Identify which cell holds the provided text, then report its [x, y] central coordinate. 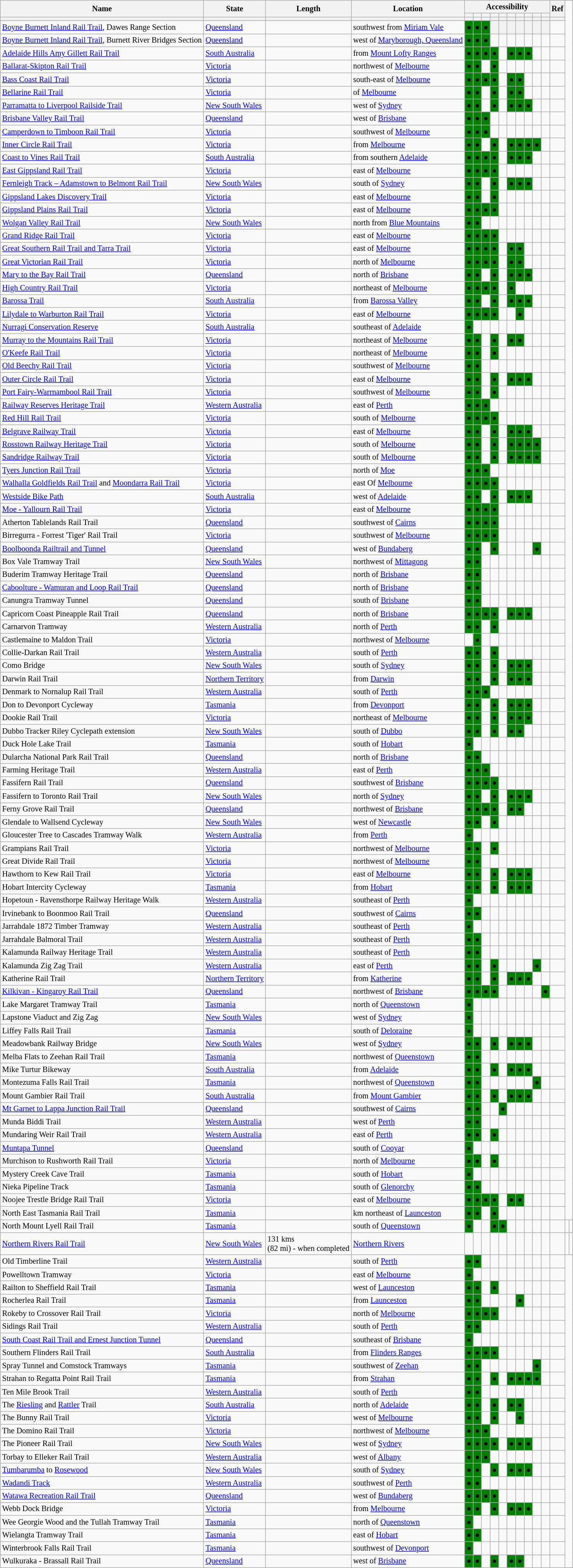
Irvinebank to Boonmoo Rail Trail [102, 913]
Dubbo Tracker Riley Cyclepath extension [102, 731]
Katherine Rail Trail [102, 978]
Jarrahdale 1872 Timber Tramway [102, 926]
Darwin Rail Trail [102, 679]
Bellarine Rail Trail [102, 93]
Great Divide Rail Trail [102, 861]
Railway Reserves Heritage Trail [102, 405]
from Devonport [408, 705]
Atherton Tablelands Rail Trail [102, 522]
Lapstone Viaduct and Zig Zag [102, 1017]
of Melbourne [408, 93]
Strahan to Regatta Point Rail Trail [102, 1379]
O'Keefe Rail Trail [102, 353]
Gippsland Lakes Discovery Trail [102, 197]
from Mount Gambier [408, 1096]
from Flinders Ranges [408, 1353]
southwest of Zeehan [408, 1366]
south-east of Melbourne [408, 79]
from Hobart [408, 887]
south of Glenorchy [408, 1187]
Como Bridge [102, 666]
Gloucester Tree to Cascades Tramway Walk [102, 835]
State [234, 9]
Collie-Darkan Rail Trail [102, 653]
Kilkivan - Kingaroy Rail Trail [102, 992]
Jarrahdale Balmoral Trail [102, 939]
Great Victorian Rail Trail [102, 262]
Mike Turtur Bikeway [102, 1070]
north of Perth [408, 627]
Belgrave Railway Trail [102, 431]
northwest of Mittagong [408, 561]
Watawa Recreation Rail Trail [102, 1496]
Glendale to Wallsend Cycleway [102, 822]
Liffey Falls Rail Trail [102, 1031]
west of Perth [408, 1122]
Sandridge Railway Trail [102, 457]
Dularcha National Park Rail Trail [102, 757]
The Domino Rail Trail [102, 1431]
Murray to the Mountains Rail Trail [102, 340]
Capricorn Coast Pineapple Rail Trail [102, 614]
Fassifern to Toronto Rail Trail [102, 796]
from Barossa Valley [408, 301]
Ballarat-Skipton Rail Trail [102, 66]
Box Vale Tramway Trail [102, 561]
Mt Garnet to Lappa Junction Rail Trail [102, 1109]
Kalamunda Zig Zag Trail [102, 966]
Wadandi Track [102, 1483]
Mundaring Weir Rail Trail [102, 1135]
east of Hobart [408, 1535]
East Gippsland Rail Trail [102, 171]
from southern Adelaide [408, 158]
Meadowbank Railway Bridge [102, 1043]
Camperdown to Timboon Rail Trail [102, 132]
Munda Biddi Trail [102, 1122]
Kalamunda Railway Heritage Trail [102, 952]
Inner Circle Rail Trail [102, 144]
Powelltown Tramway [102, 1275]
Coast to Vines Rail Trail [102, 158]
Railton to Sheffield Rail Trail [102, 1287]
Old Timberline Trail [102, 1261]
west of Adelaide [408, 496]
from Adelaide [408, 1070]
Old Beechy Rail Trail [102, 366]
Outer Circle Rail Trail [102, 379]
Tyers Junction Rail Trail [102, 470]
southwest of Devonport [408, 1548]
Melba Flats to Zeehan Rail Trail [102, 1057]
Length [309, 9]
Duck Hole Lake Trail [102, 744]
from Mount Lofty Ranges [408, 53]
west of Albany [408, 1457]
The Bunny Rail Trail [102, 1418]
Castlemaine to Maldon Trail [102, 640]
Great Southern Rail Trail and Tarra Trail [102, 249]
Hopetoun - Ravensthorpe Railway Heritage Walk [102, 900]
southwest of Brisbane [408, 783]
Nieka Pipeline Track [102, 1187]
Moe - Yallourn Rail Trail [102, 510]
Wee Georgie Wood and the Tullah Tramway Trail [102, 1522]
Muntapa Tunnel [102, 1148]
north of Sydney [408, 796]
South Coast Rail Trail and Ernest Junction Tunnel [102, 1340]
Grand Ridge Rail Trail [102, 236]
North Mount Lyell Rail Trail [102, 1226]
Boolboonda Railtrail and Tunnel [102, 549]
Lilydale to Warburton Rail Trail [102, 314]
Fernleigh Track – Adamstown to Belmont Rail Trail [102, 184]
north of Moe [408, 470]
Mary to the Bay Rail Trail [102, 275]
Barossa Trail [102, 301]
Hawthorn to Kew Rail Trail [102, 874]
Wolgan Valley Rail Trail [102, 223]
km northeast of Launceston [408, 1213]
west of Launceston [408, 1287]
Name [102, 9]
Accessibility [507, 7]
from Darwin [408, 679]
Mystery Creek Cave Trail [102, 1174]
from Perth [408, 835]
Gippsland Plains Rail Trail [102, 209]
Noojee Trestle Bridge Rail Trail [102, 1200]
Denmark to Nornalup Rail Trail [102, 692]
Bass Coast Rail Trail [102, 79]
Webb Dock Bridge [102, 1509]
Ferny Grove Rail Trail [102, 809]
south of Dubbo [408, 731]
west of Melbourne [408, 1418]
Northern Rivers Rail Trail [102, 1244]
Rokeby to Crossover Rail Trail [102, 1314]
Lake Margaret Tramway Trail [102, 1005]
Parramatta to Liverpool Railside Trail [102, 105]
west of Maryborough, Queensland [408, 40]
Boyne Burnett Inland Rail Trail, Dawes Range Section [102, 27]
High Country Rail Trail [102, 288]
Torbay to Elleker Rail Trail [102, 1457]
southeast of Brisbane [408, 1340]
Red Hill Rail Trail [102, 418]
south of Cooyar [408, 1148]
south of Deloraine [408, 1031]
north from Blue Mountains [408, 223]
Sidings Rail Trail [102, 1326]
Southern Flinders Rail Trail [102, 1353]
southwest of Perth [408, 1483]
The Riesling and Rattler Trail [102, 1405]
southwest from Miriam Vale [408, 27]
from Launceston [408, 1300]
south of Queenstown [408, 1226]
Tumbarumba to Rosewood [102, 1470]
Murchison to Rushworth Rail Trail [102, 1161]
Brisbane Valley Rail Trail [102, 118]
Wielangta Tramway Trail [102, 1535]
Birregurra - Forrest 'Tiger' Rail Trail [102, 535]
Nurragi Conservation Reserve [102, 327]
south of Brisbane [408, 600]
Buderim Tramway Heritage Trail [102, 575]
southeast of Adelaide [408, 327]
North East Tasmania Rail Trail [102, 1213]
Montezuma Falls Rail Trail [102, 1083]
Wulkuraka - Brassall Rail Trail [102, 1561]
west of Newcastle [408, 822]
Canungra Tramway Tunnel [102, 600]
Winterbrook Falls Rail Trail [102, 1548]
Caboolture - Wamuran and Loop Rail Trail [102, 588]
Walhalla Goldfields Rail Trail and Moondarra Rail Trail [102, 483]
Dookie Rail Trail [102, 718]
Location [408, 9]
Ref [558, 9]
The Pioneer Rail Trail [102, 1444]
Adelaide Hills Amy Gillett Rail Trail [102, 53]
Spray Tunnel and Comstock Tramways [102, 1366]
131 kms(82 mi) - when completed [309, 1244]
Fassifern Rail Trail [102, 783]
Mount Gambier Rail Trail [102, 1096]
Ten Mile Brook Trail [102, 1392]
Northern Rivers [408, 1244]
from Strahan [408, 1379]
Boyne Burnett Inland Rail Trail, Burnett River Bridges Section [102, 40]
Rosstown Railway Heritage Trail [102, 444]
Hobart Intercity Cycleway [102, 887]
Port Fairy-Warrnambool Rail Trail [102, 392]
north of Adelaide [408, 1405]
Grampians Rail Trail [102, 848]
Carnarvon Tramway [102, 627]
Don to Devonport Cycleway [102, 705]
Farming Heritage Trail [102, 770]
Westside Bike Path [102, 496]
from Katherine [408, 978]
east Of Melbourne [408, 483]
Rocherlea Rail Trail [102, 1300]
